Return the (X, Y) coordinate for the center point of the cell that contains the specified text.  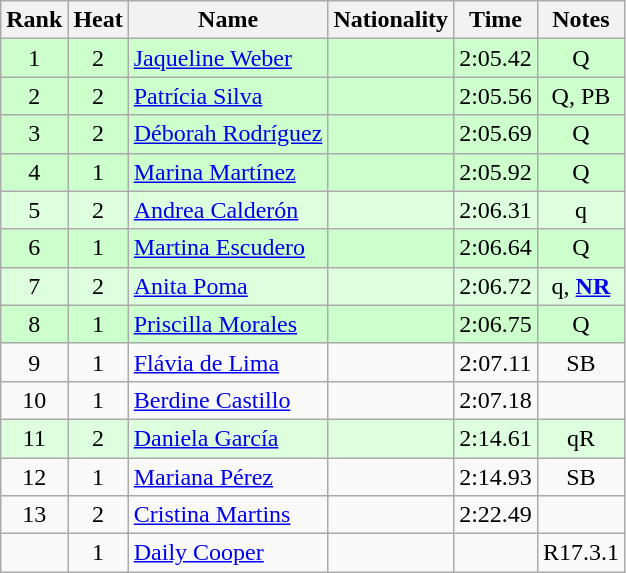
2:06.75 (496, 324)
6 (34, 248)
Daily Cooper (228, 553)
Daniela García (228, 438)
2:05.92 (496, 172)
Heat (98, 20)
2:06.72 (496, 286)
Anita Poma (228, 286)
Déborah Rodríguez (228, 134)
Priscilla Morales (228, 324)
Nationality (391, 20)
Time (496, 20)
4 (34, 172)
10 (34, 400)
3 (34, 134)
2:05.56 (496, 96)
Rank (34, 20)
2:06.31 (496, 210)
2:14.93 (496, 477)
8 (34, 324)
q, NR (580, 286)
2:07.18 (496, 400)
Martina Escudero (228, 248)
7 (34, 286)
12 (34, 477)
Marina Martínez (228, 172)
13 (34, 515)
2:22.49 (496, 515)
2:05.42 (496, 58)
R17.3.1 (580, 553)
q (580, 210)
2:06.64 (496, 248)
Notes (580, 20)
Cristina Martins (228, 515)
2:14.61 (496, 438)
Jaqueline Weber (228, 58)
Mariana Pérez (228, 477)
Patrícia Silva (228, 96)
Q, PB (580, 96)
Andrea Calderón (228, 210)
9 (34, 362)
2:07.11 (496, 362)
Flávia de Lima (228, 362)
Name (228, 20)
2:05.69 (496, 134)
Berdine Castillo (228, 400)
qR (580, 438)
5 (34, 210)
11 (34, 438)
